Locate the cell with the specified text and output its (X, Y) center coordinate. 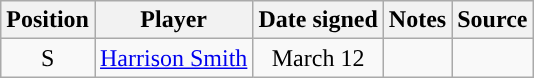
Notes (417, 20)
Harrison Smith (173, 58)
S (48, 58)
Position (48, 20)
Date signed (318, 20)
Player (173, 20)
March 12 (318, 58)
Source (492, 20)
